For the text-containing cell, return its midpoint in (X, Y) coordinate format. 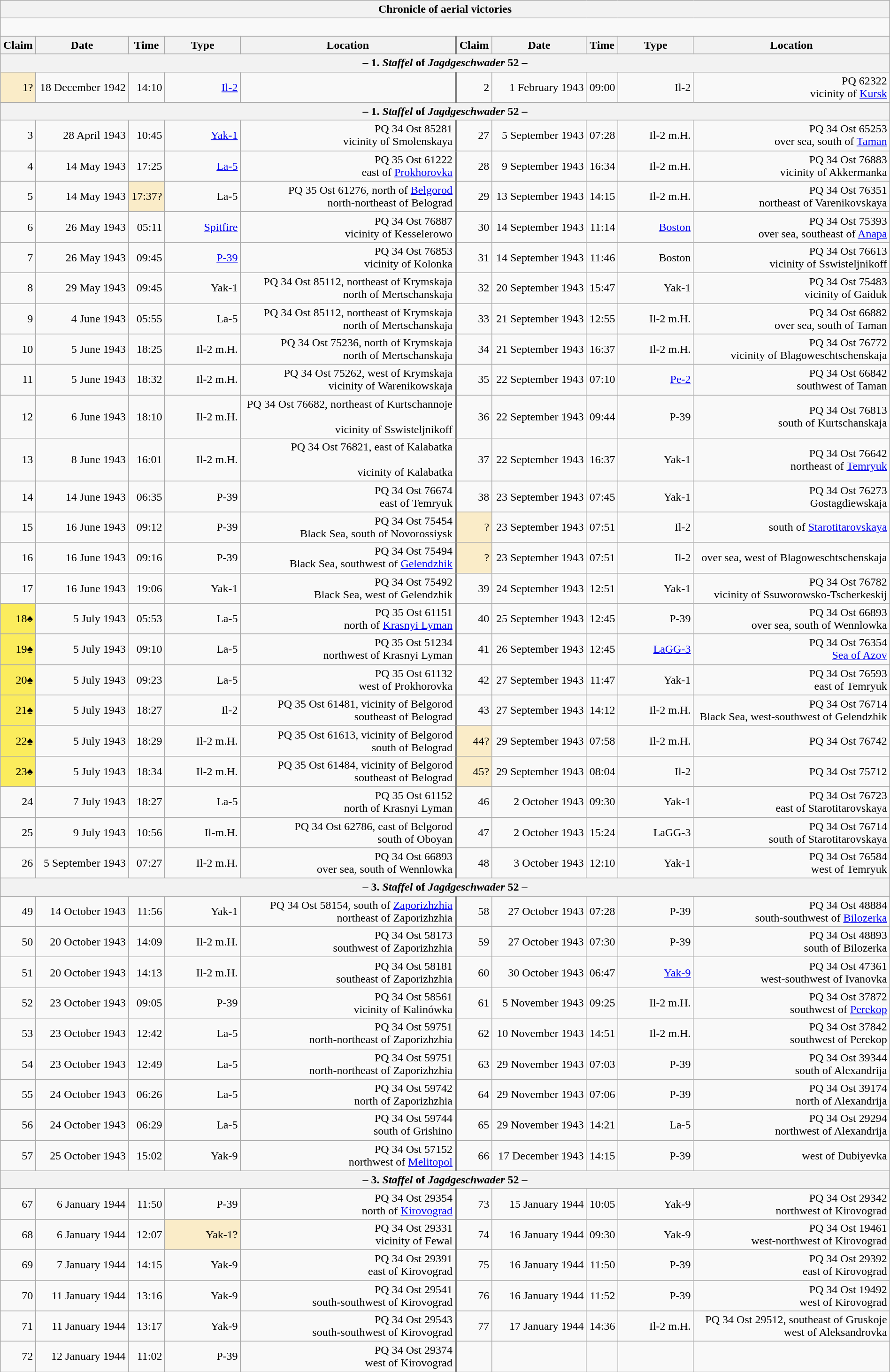
1 February 1943 (539, 87)
40 (474, 618)
71 (18, 1326)
PQ 34 Ost 76723east of Starotitarovskaya (791, 801)
Yak-1? (203, 1234)
11:56 (146, 911)
over sea, west of Blagoweschtschenskaja (791, 557)
74 (474, 1234)
07:27 (146, 863)
08:04 (602, 771)
PQ 34 Ost 58181 southeast of Zaporizhzhia (348, 972)
65 (474, 1125)
PQ 34 Ost 85281vicinity of Smolenskaya (348, 135)
17:25 (146, 166)
09:00 (602, 87)
PQ 34 Ost 75454Black Sea, south of Novorossiysk (348, 527)
9 (18, 318)
Il-m.H. (203, 832)
45? (474, 771)
75 (474, 1265)
7 (18, 257)
PQ 34 Ost 75492Black Sea, west of Gelendzhik (348, 588)
2 (474, 87)
06:47 (602, 972)
PQ 34 Ost 76642northeast of Temryuk (791, 460)
07:45 (602, 496)
14:09 (146, 942)
09:25 (602, 1003)
07:30 (602, 942)
20 September 1943 (539, 288)
15:47 (602, 288)
PQ 34 Ost 76584west of Temryuk (791, 863)
PQ 34 Ost 75494Black Sea, southwest of Gelendzhik (348, 557)
15 (18, 527)
9 July 1943 (82, 832)
76 (474, 1295)
14 October 1943 (82, 911)
12:10 (602, 863)
25 (18, 832)
06:29 (146, 1125)
3 October 1943 (539, 863)
1? (18, 87)
PQ 34 Ost 76593east of Temryuk (791, 679)
25 October 1943 (82, 1155)
37 (474, 460)
4 June 1943 (82, 318)
6 June 1943 (82, 417)
11 (18, 380)
05:53 (146, 618)
PQ 35 Ost 61132 west of Prokhorovka (348, 679)
16 (18, 557)
24 September 1943 (539, 588)
PQ 34 Ost 76273Gostagdiewskaja (791, 496)
70 (18, 1295)
09:12 (146, 527)
72 (18, 1357)
PQ 34 Ost 29541 south-southwest of Kirovograd (348, 1295)
18:25 (146, 349)
64 (474, 1094)
23♠ (18, 771)
PQ 34 Ost 37842 southwest of Perekop (791, 1033)
PQ 34 Ost 19461 west-northwest of Kirovograd (791, 1234)
PQ 34 Ost 29512, southeast of Gruskoje west of Aleksandrovka (791, 1326)
19:06 (146, 588)
PQ 34 Ost 58561vicinity of Kalinówka (348, 1003)
39 (474, 588)
7 July 1943 (82, 801)
52 (18, 1003)
18:32 (146, 380)
PQ 34 Ost 76821, east of Kalabatkavicinity of Kalabatka (348, 460)
Chronicle of aerial victories (445, 9)
60 (474, 972)
35 (474, 380)
PQ 34 Ost 76772vicinity of Blagoweschtschenskaja (791, 349)
46 (474, 801)
11:46 (602, 257)
55 (18, 1094)
PQ 34 Ost 76674east of Temryuk (348, 496)
05:55 (146, 318)
11:14 (602, 227)
12 January 1944 (82, 1357)
62 (474, 1033)
29 (474, 196)
38 (474, 496)
PQ 34 Ost 76714south of Starotitarovskaya (791, 832)
PQ 35 Ost 61222 east of Prokhorovka (348, 166)
43 (474, 710)
18:34 (146, 771)
06:35 (146, 496)
PQ 34 Ost 29374 west of Kirovograd (348, 1357)
PQ 34 Ost 75483vicinity of Gaiduk (791, 288)
15:02 (146, 1155)
47 (474, 832)
PQ 34 Ost 66842southwest of Taman (791, 380)
PQ 34 Ost 29354 north of Kirovograd (348, 1204)
33 (474, 318)
05:11 (146, 227)
4 (18, 166)
17 (18, 588)
29 May 1943 (82, 288)
77 (474, 1326)
5 November 1943 (539, 1003)
PQ 34 Ost 76742 (791, 740)
44? (474, 740)
07:58 (602, 740)
14:12 (602, 710)
14:36 (602, 1326)
PQ 34 Ost 76714Black Sea, west-southwest of Gelendzhik (791, 710)
17 December 1943 (539, 1155)
PQ 34 Ost 58154, south of Zaporizhzhianortheast of Zaporizhzhia (348, 911)
59 (474, 942)
07:03 (602, 1064)
5 (18, 196)
68 (18, 1234)
28 (474, 166)
14 June 1943 (82, 496)
17 January 1944 (539, 1326)
63 (474, 1064)
PQ 34 Ost 76613vicinity of Sswisteljnikoff (791, 257)
13:17 (146, 1326)
09:05 (146, 1003)
20♠ (18, 679)
PQ 34 Ost 29543 south-southwest of Kirovograd (348, 1326)
36 (474, 417)
PQ 34 Ost 48893 south of Bilozerka (791, 942)
PQ 34 Ost 62786, east of Belgorod south of Oboyan (348, 832)
PQ 34 Ost 29391 east of Kirovograd (348, 1265)
PQ 34 Ost 76682, northeast of Kurtschannojevicinity of Sswisteljnikoff (348, 417)
9 September 1943 (539, 166)
PQ 34 Ost 29342 northwest of Kirovograd (791, 1204)
34 (474, 349)
10:05 (602, 1204)
PQ 34 Ost 58173 southwest of Zaporizhzhia (348, 942)
12:42 (146, 1033)
13:16 (146, 1295)
61 (474, 1003)
26 (18, 863)
14 (18, 496)
18:10 (146, 417)
PQ 34 Ost 65253over sea, south of Taman (791, 135)
21♠ (18, 710)
PQ 34 Ost 76782vicinity of Ssuworowsko-Tscherkeskij (791, 588)
10 (18, 349)
30 (474, 227)
PQ 35 Ost 61613, vicinity of Belgorod south of Belograd (348, 740)
14:51 (602, 1033)
3 (18, 135)
PQ 35 Ost 51234 northwest of Krasnyi Lyman (348, 649)
07:06 (602, 1094)
14:21 (602, 1125)
PQ 34 Ost 39174 north of Alexandrija (791, 1094)
26 September 1943 (539, 649)
54 (18, 1064)
53 (18, 1033)
PQ 35 Ost 61484, vicinity of Belgorod southeast of Belograd (348, 771)
PQ 34 Ost 59744 south of Grishino (348, 1125)
12:07 (146, 1234)
06:26 (146, 1094)
13 September 1943 (539, 196)
PQ 34 Ost 29392 east of Kirovograd (791, 1265)
8 (18, 288)
PQ 34 Ost 57152 northwest of Melitopol (348, 1155)
PQ 34 Ost 29294 northwest of Alexandrija (791, 1125)
09:23 (146, 679)
10 November 1943 (539, 1033)
50 (18, 942)
24 (18, 801)
12:49 (146, 1064)
6 (18, 227)
18 December 1942 (82, 87)
PQ 34 Ost 76354Sea of Azov (791, 649)
22♠ (18, 740)
16:34 (602, 166)
PQ 34 Ost 59742 north of Zaporizhzhia (348, 1094)
16:01 (146, 460)
PQ 34 Ost 29331vicinity of Fewal (348, 1234)
19♠ (18, 649)
PQ 62322vicinity of Kursk (791, 87)
09:10 (146, 649)
41 (474, 649)
18♠ (18, 618)
15 January 1944 (539, 1204)
PQ 34 Ost 19492 west of Kirovograd (791, 1295)
west of Dubiyevka (791, 1155)
13 (18, 460)
51 (18, 972)
PQ 35 Ost 61481, vicinity of Belgorod southeast of Belograd (348, 710)
32 (474, 288)
09:44 (602, 417)
PQ 34 Ost 47361 west-southwest of Ivanovka (791, 972)
PQ 35 Ost 61276, north of Belgorod north-northeast of Belograd (348, 196)
PQ 34 Ost 75236, north of Krymskajanorth of Mertschanskaja (348, 349)
11:47 (602, 679)
PQ 34 Ost 76813south of Kurtschanskaja (791, 417)
28 April 1943 (82, 135)
17:37? (146, 196)
7 January 1944 (82, 1265)
73 (474, 1204)
Spitfire (203, 227)
14:10 (146, 87)
42 (474, 679)
11:52 (602, 1295)
48 (474, 863)
30 October 1943 (539, 972)
PQ 34 Ost 75262, west of Krymskajavicinity of Warenikowskaja (348, 380)
PQ 34 Ost 76883vicinity of Akkermanka (791, 166)
58 (474, 911)
PQ 34 Ost 76853vicinity of Kolonka (348, 257)
69 (18, 1265)
south of Starotitarovskaya (791, 527)
14:13 (146, 972)
57 (18, 1155)
PQ 34 Ost 37872 southwest of Perekop (791, 1003)
PQ 35 Ost 61152 north of Krasnyi Lyman (348, 801)
31 (474, 257)
PQ 34 Ost 39344 south of Alexandrija (791, 1064)
10:45 (146, 135)
25 September 1943 (539, 618)
49 (18, 911)
PQ 34 Ost 48884 south-southwest of Bilozerka (791, 911)
11:02 (146, 1357)
67 (18, 1204)
8 June 1943 (82, 460)
PQ 34 Ost 75712 (791, 771)
07:10 (602, 380)
27 (474, 135)
66 (474, 1155)
12:51 (602, 588)
PQ 34 Ost 76351northeast of Varenikovskaya (791, 196)
12:55 (602, 318)
Pe-2 (655, 380)
12 (18, 417)
PQ 34 Ost 66882over sea, south of Taman (791, 318)
PQ 34 Ost 76887vicinity of Kesselerowo (348, 227)
15:24 (602, 832)
PQ 34 Ost 75393over sea, southeast of Anapa (791, 227)
09:16 (146, 557)
10:56 (146, 832)
56 (18, 1125)
PQ 35 Ost 61151 north of Krasnyi Lyman (348, 618)
18:29 (146, 740)
